Capture the cell that displays the provided text and extract its (x, y) central coordinate. 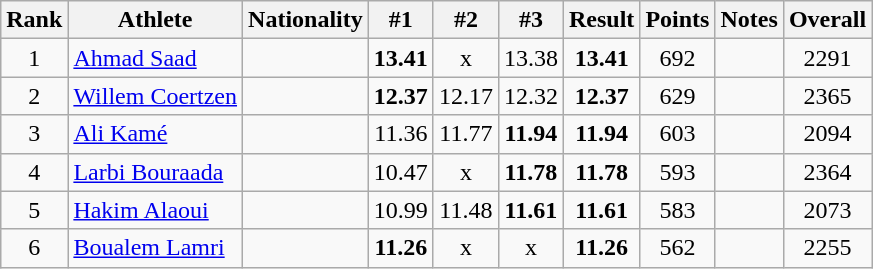
13.38 (530, 58)
Result (601, 20)
692 (678, 58)
2365 (827, 96)
583 (678, 210)
#3 (530, 20)
562 (678, 248)
2094 (827, 134)
Nationality (306, 20)
#1 (400, 20)
2291 (827, 58)
11.36 (400, 134)
2073 (827, 210)
1 (34, 58)
Larbi Bouraada (156, 172)
593 (678, 172)
Willem Coertzen (156, 96)
2255 (827, 248)
#2 (466, 20)
603 (678, 134)
2364 (827, 172)
Boualem Lamri (156, 248)
Ahmad Saad (156, 58)
Ali Kamé (156, 134)
Athlete (156, 20)
6 (34, 248)
2 (34, 96)
12.32 (530, 96)
11.77 (466, 134)
Overall (827, 20)
5 (34, 210)
629 (678, 96)
3 (34, 134)
10.99 (400, 210)
Points (678, 20)
4 (34, 172)
12.17 (466, 96)
Rank (34, 20)
Notes (749, 20)
11.48 (466, 210)
10.47 (400, 172)
Hakim Alaoui (156, 210)
